Search for the cell housing the specified text and yield its (X, Y) center coordinate. 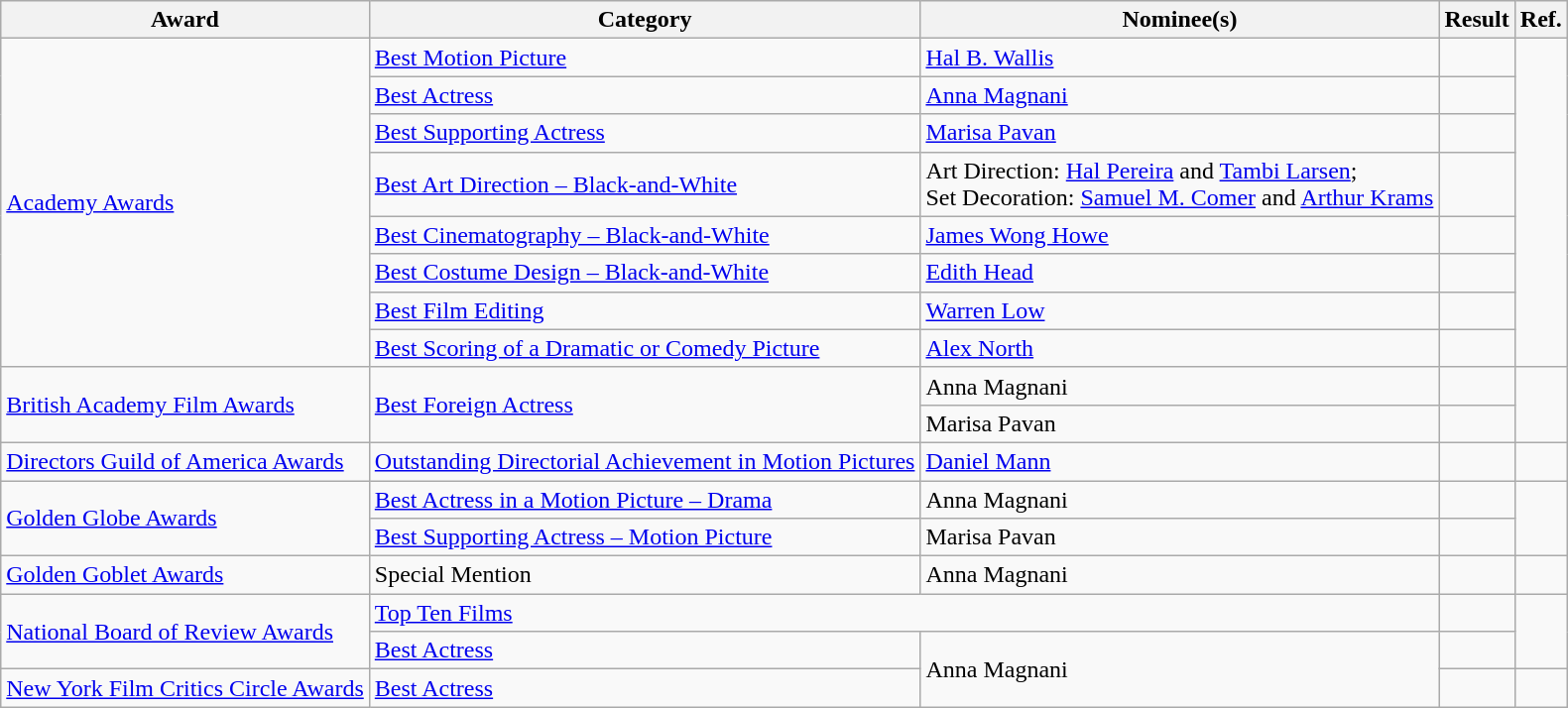
Best Costume Design – Black-and-White (645, 273)
New York Film Critics Circle Awards (185, 688)
Daniel Mann (1180, 461)
Best Scoring of a Dramatic or Comedy Picture (645, 348)
Alex North (1180, 348)
National Board of Review Awards (185, 632)
Warren Low (1180, 310)
Best Actress in a Motion Picture – Drama (645, 499)
Edith Head (1180, 273)
Best Foreign Actress (645, 405)
Directors Guild of America Awards (185, 461)
Best Film Editing (645, 310)
Art Direction: Hal Pereira and Tambi Larsen; Set Decoration: Samuel M. Comer and Arthur Krams (1180, 184)
Category (645, 20)
Golden Globe Awards (185, 518)
Best Supporting Actress (645, 133)
Best Art Direction – Black-and-White (645, 184)
James Wong Howe (1180, 235)
Best Motion Picture (645, 58)
Special Mention (645, 575)
Golden Goblet Awards (185, 575)
Ref. (1541, 20)
Nominee(s) (1180, 20)
Result (1477, 20)
Award (185, 20)
Best Supporting Actress – Motion Picture (645, 537)
Top Ten Films (905, 613)
Outstanding Directorial Achievement in Motion Pictures (645, 461)
Hal B. Wallis (1180, 58)
Best Cinematography – Black-and-White (645, 235)
British Academy Film Awards (185, 405)
Academy Awards (185, 203)
